Capture the cell that displays the provided text and extract its [X, Y] central coordinate. 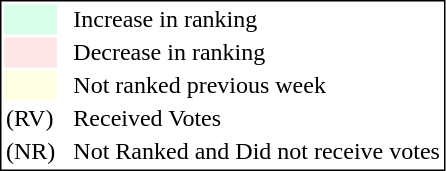
(RV) [30, 119]
Increase in ranking [257, 19]
(NR) [30, 151]
Received Votes [257, 119]
Decrease in ranking [257, 53]
Not ranked previous week [257, 85]
Not Ranked and Did not receive votes [257, 151]
